Extract the (X, Y) coordinate from the center of the cell holding the provided text.  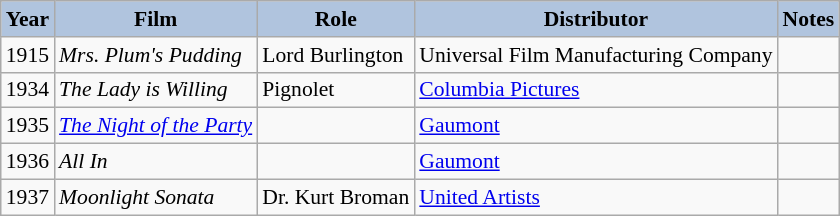
Columbia Pictures (596, 90)
The Night of the Party (156, 126)
1936 (28, 162)
The Lady is Willing (156, 90)
Mrs. Plum's Pudding (156, 55)
Dr. Kurt Broman (336, 197)
1934 (28, 90)
Year (28, 19)
Notes (809, 19)
Film (156, 19)
1937 (28, 197)
Moonlight Sonata (156, 197)
1935 (28, 126)
Distributor (596, 19)
All In (156, 162)
Lord Burlington (336, 55)
Role (336, 19)
1915 (28, 55)
Pignolet (336, 90)
Universal Film Manufacturing Company (596, 55)
United Artists (596, 197)
